Extract the (X, Y) coordinate from the center of the cell holding the provided text.  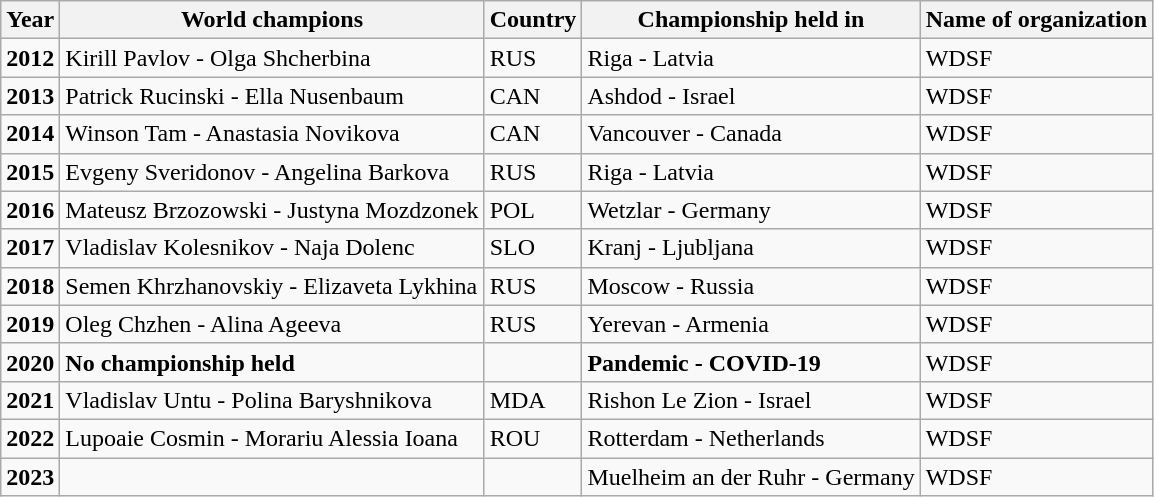
Vladislav Untu - Polina Baryshnikova (272, 400)
2017 (30, 248)
2015 (30, 172)
Muelheim an der Ruhr - Germany (751, 477)
Vancouver - Canada (751, 134)
2014 (30, 134)
2016 (30, 210)
2021 (30, 400)
Yerevan - Armenia (751, 324)
Rishon Le Zion - Israel (751, 400)
MDA (533, 400)
World champions (272, 20)
Semen Khrzhanovskiy - Elizaveta Lykhina (272, 286)
Vladislav Kolesnikov - Naja Dolenc (272, 248)
2018 (30, 286)
Mateusz Brzozowski - Justyna Mozdzonek (272, 210)
Lupoaie Cosmin - Morariu Alessia Ioana (272, 438)
Evgeny Sveridonov - Angelina Barkova (272, 172)
SLO (533, 248)
Patrick Rucinski - Ella Nusenbaum (272, 96)
Pandemic - COVID-19 (751, 362)
Country (533, 20)
Kranj - Ljubljana (751, 248)
2019 (30, 324)
Wetzlar - Germany (751, 210)
2022 (30, 438)
No championship held (272, 362)
2023 (30, 477)
Oleg Chzhen - Alina Ageeva (272, 324)
Championship held in (751, 20)
Rotterdam - Netherlands (751, 438)
Moscow - Russia (751, 286)
2012 (30, 58)
Winson Tam - Anastasia Novikova (272, 134)
Name of organization (1036, 20)
POL (533, 210)
Ashdod - Israel (751, 96)
2020 (30, 362)
ROU (533, 438)
Year (30, 20)
2013 (30, 96)
Kirill Pavlov - Olga Shcherbina (272, 58)
